Extract the (X, Y) coordinate from the center of the cell holding the provided text.  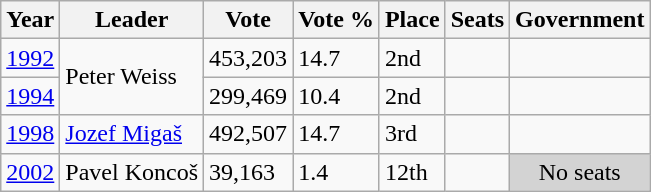
492,507 (248, 134)
No seats (580, 172)
10.4 (336, 96)
Year (30, 20)
Peter Weiss (132, 77)
39,163 (248, 172)
1992 (30, 58)
299,469 (248, 96)
12th (412, 172)
3rd (412, 134)
1994 (30, 96)
Government (580, 20)
2002 (30, 172)
Seats (477, 20)
Vote % (336, 20)
1.4 (336, 172)
Pavel Koncoš (132, 172)
Vote (248, 20)
1998 (30, 134)
453,203 (248, 58)
Leader (132, 20)
Place (412, 20)
Jozef Migaš (132, 134)
